Detect which cell encompasses the target text, then output its (X, Y) center coordinate. 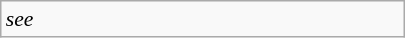
see (203, 19)
